Determine the (x, y) coordinate at the center of the cell enclosing the given text.  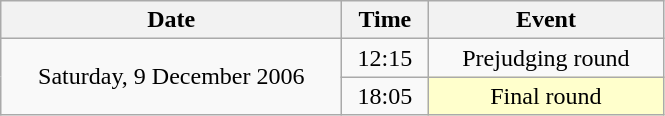
12:15 (385, 58)
Date (172, 20)
Event (546, 20)
Prejudging round (546, 58)
Saturday, 9 December 2006 (172, 77)
Final round (546, 96)
Time (385, 20)
18:05 (385, 96)
